Find where the given text appears and provide that cell's center as (x, y) coordinate. 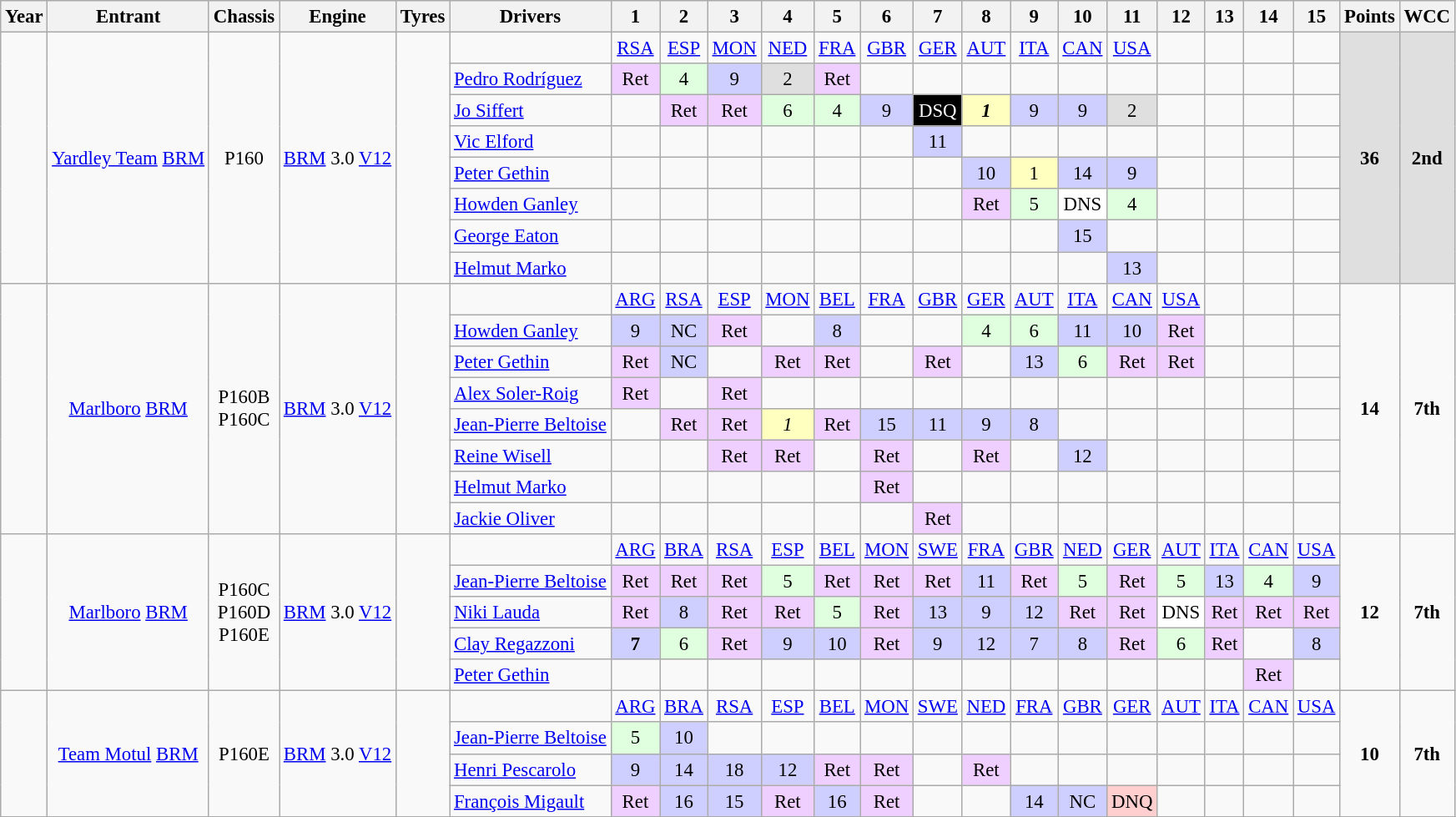
DSQ (938, 111)
Jo Siffert (531, 111)
3 (734, 17)
Clay Regazzoni (531, 644)
George Eaton (531, 236)
Drivers (531, 17)
Niki Lauda (531, 613)
Vic Elford (531, 142)
Engine (338, 17)
Yardley Team BRM (128, 159)
Chassis (244, 17)
Points (1370, 17)
Year (24, 17)
18 (734, 769)
François Migault (531, 801)
DNQ (1132, 801)
Alex Soler-Roig (531, 393)
Tyres (422, 17)
Henri Pescarolo (531, 769)
Reine Wisell (531, 456)
2nd (1427, 159)
Pedro Rodríguez (531, 79)
P160BP160C (244, 409)
P160CP160DP160E (244, 613)
36 (1370, 159)
P160E (244, 754)
Entrant (128, 17)
WCC (1427, 17)
Jackie Oliver (531, 518)
Team Motul BRM (128, 754)
P160 (244, 159)
